Return the [X, Y] coordinate for the center point of the cell that contains the specified text.  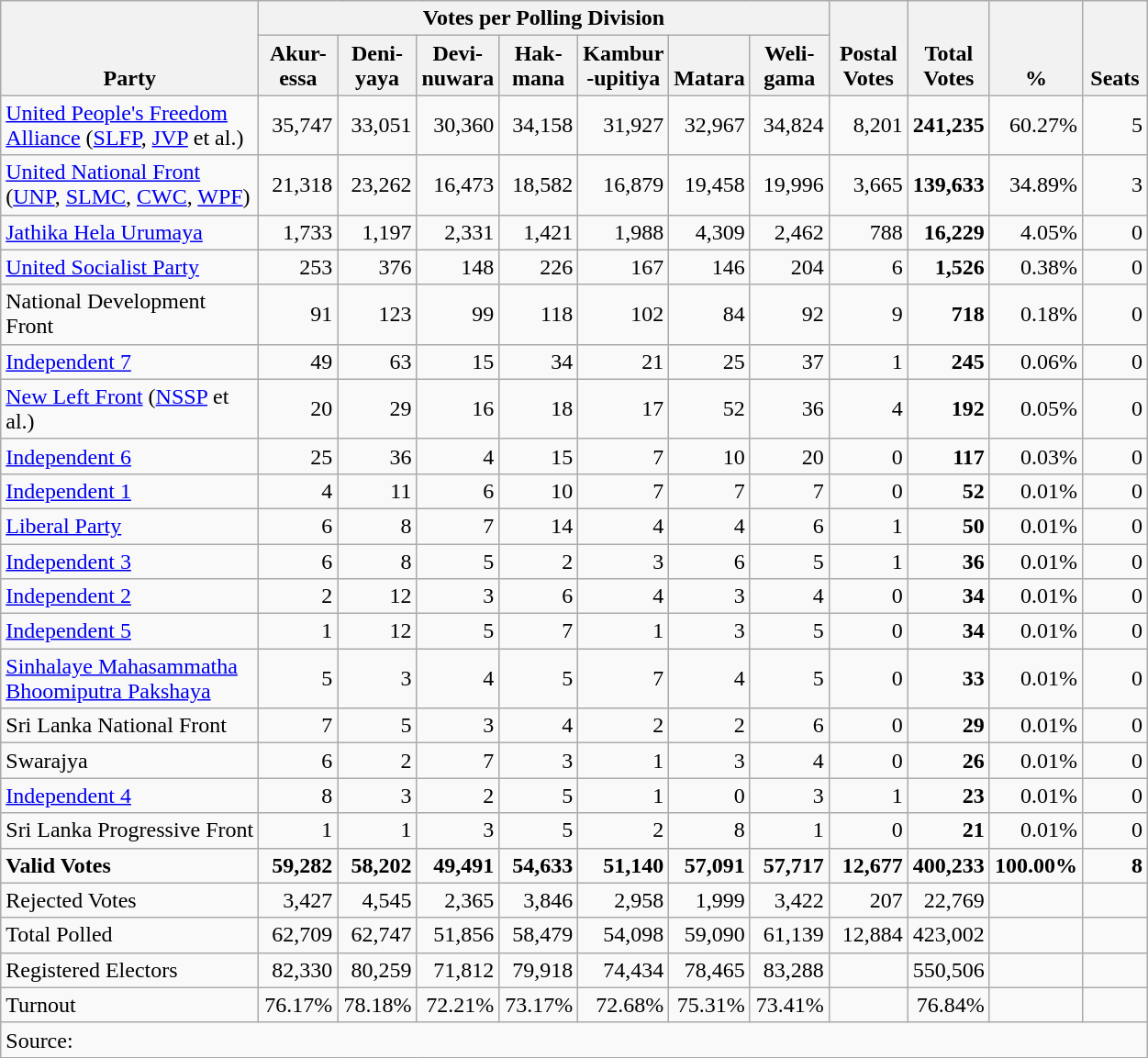
117 [949, 456]
423,002 [949, 935]
102 [624, 314]
Sri Lanka Progressive Front [130, 830]
Rejected Votes [130, 900]
73.17% [539, 1005]
32,967 [709, 125]
22,769 [949, 900]
National Development Front [130, 314]
72.68% [624, 1005]
Weli-gama [789, 66]
58,202 [377, 865]
18 [539, 409]
78,465 [709, 970]
1,197 [377, 232]
Total Votes [949, 48]
Independent 2 [130, 596]
37 [789, 362]
59,090 [709, 935]
Jathika Hela Urumaya [130, 232]
United People's Freedom Alliance (SLFP, JVP et al.) [130, 125]
Sri Lanka National Front [130, 726]
17 [624, 409]
550,506 [949, 970]
Independent 6 [130, 456]
91 [298, 314]
30,360 [458, 125]
148 [458, 267]
118 [539, 314]
United Socialist Party [130, 267]
33 [949, 679]
76.17% [298, 1005]
4.05% [1035, 232]
84 [709, 314]
63 [377, 362]
Total Polled [130, 935]
Hak-mana [539, 66]
21,318 [298, 185]
2,331 [458, 232]
19,458 [709, 185]
83,288 [789, 970]
1,999 [709, 900]
Source: [574, 1040]
59,282 [298, 865]
226 [539, 267]
Liberal Party [130, 526]
3,422 [789, 900]
Swarajya [130, 761]
0.18% [1035, 314]
9 [868, 314]
New Left Front (NSSP et al.) [130, 409]
19,996 [789, 185]
49 [298, 362]
16 [458, 409]
51,856 [458, 935]
139,633 [949, 185]
31,927 [624, 125]
Sinhalaye Mahasammatha Bhoomiputra Pakshaya [130, 679]
12,677 [868, 865]
Seats [1114, 48]
35,747 [298, 125]
0.38% [1035, 267]
54,098 [624, 935]
2,365 [458, 900]
33,051 [377, 125]
United National Front(UNP, SLMC, CWC, WPF) [130, 185]
16,473 [458, 185]
2,958 [624, 900]
23,262 [377, 185]
82,330 [298, 970]
23 [949, 796]
Independent 1 [130, 491]
204 [789, 267]
3,846 [539, 900]
207 [868, 900]
34,824 [789, 125]
788 [868, 232]
241,235 [949, 125]
Registered Electors [130, 970]
Devi-nuwara [458, 66]
PostalVotes [868, 48]
Independent 4 [130, 796]
167 [624, 267]
2,462 [789, 232]
60.27% [1035, 125]
Kambur-upitiya [624, 66]
192 [949, 409]
1,421 [539, 232]
Valid Votes [130, 865]
400,233 [949, 865]
78.18% [377, 1005]
0.03% [1035, 456]
Matara [709, 66]
50 [949, 526]
12,884 [868, 935]
4,309 [709, 232]
57,091 [709, 865]
99 [458, 314]
3,427 [298, 900]
58,479 [539, 935]
Votes per Polling Division [543, 18]
79,918 [539, 970]
62,709 [298, 935]
80,259 [377, 970]
57,717 [789, 865]
Deni-yaya [377, 66]
0.06% [1035, 362]
16,229 [949, 232]
Independent 3 [130, 561]
92 [789, 314]
1,526 [949, 267]
376 [377, 267]
% [1035, 48]
74,434 [624, 970]
75.31% [709, 1005]
11 [377, 491]
146 [709, 267]
51,140 [624, 865]
3,665 [868, 185]
123 [377, 314]
Akur-essa [298, 66]
0.05% [1035, 409]
49,491 [458, 865]
Turnout [130, 1005]
34.89% [1035, 185]
73.41% [789, 1005]
1,988 [624, 232]
Party [130, 48]
718 [949, 314]
253 [298, 267]
14 [539, 526]
1,733 [298, 232]
76.84% [949, 1005]
16,879 [624, 185]
71,812 [458, 970]
72.21% [458, 1005]
Independent 5 [130, 631]
4,545 [377, 900]
26 [949, 761]
100.00% [1035, 865]
34,158 [539, 125]
61,139 [789, 935]
18,582 [539, 185]
245 [949, 362]
54,633 [539, 865]
8,201 [868, 125]
62,747 [377, 935]
Independent 7 [130, 362]
